Scan for the cell matching the given text and deliver its [X, Y] coordinate at center. 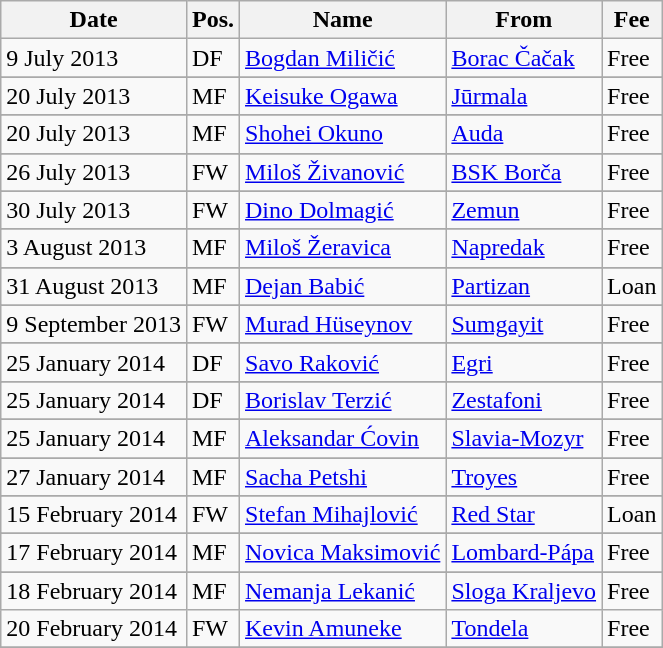
Dino Dolmagić [343, 210]
Borislav Terzić [343, 400]
Borac Čačak [524, 58]
Lombard-Pápa [524, 553]
Aleksandar Ćovin [343, 438]
Tondela [524, 629]
20 February 2014 [94, 629]
Troyes [524, 477]
Jūrmala [524, 96]
Miloš Žeravica [343, 248]
26 July 2013 [94, 172]
Egri [524, 362]
Zemun [524, 210]
18 February 2014 [94, 591]
From [524, 20]
Sacha Petshi [343, 477]
Pos. [212, 20]
Murad Hüseynov [343, 324]
Slavia-Mozyr [524, 438]
Partizan [524, 286]
Bogdan Miličić [343, 58]
Nemanja Lekanić [343, 591]
Sloga Kraljevo [524, 591]
Stefan Mihajlović [343, 515]
31 August 2013 [94, 286]
3 August 2013 [94, 248]
Shohei Okuno [343, 134]
Novica Maksimović [343, 553]
Savo Raković [343, 362]
Name [343, 20]
Napredak [524, 248]
Fee [632, 20]
30 July 2013 [94, 210]
Zestafoni [524, 400]
Dejan Babić [343, 286]
9 July 2013 [94, 58]
Miloš Živanović [343, 172]
Keisuke Ogawa [343, 96]
Kevin Amuneke [343, 629]
Auda [524, 134]
BSK Borča [524, 172]
Date [94, 20]
Red Star [524, 515]
17 February 2014 [94, 553]
9 September 2013 [94, 324]
Sumgayit [524, 324]
27 January 2014 [94, 477]
15 February 2014 [94, 515]
